Identify which cell holds the provided text, then report its [X, Y] central coordinate. 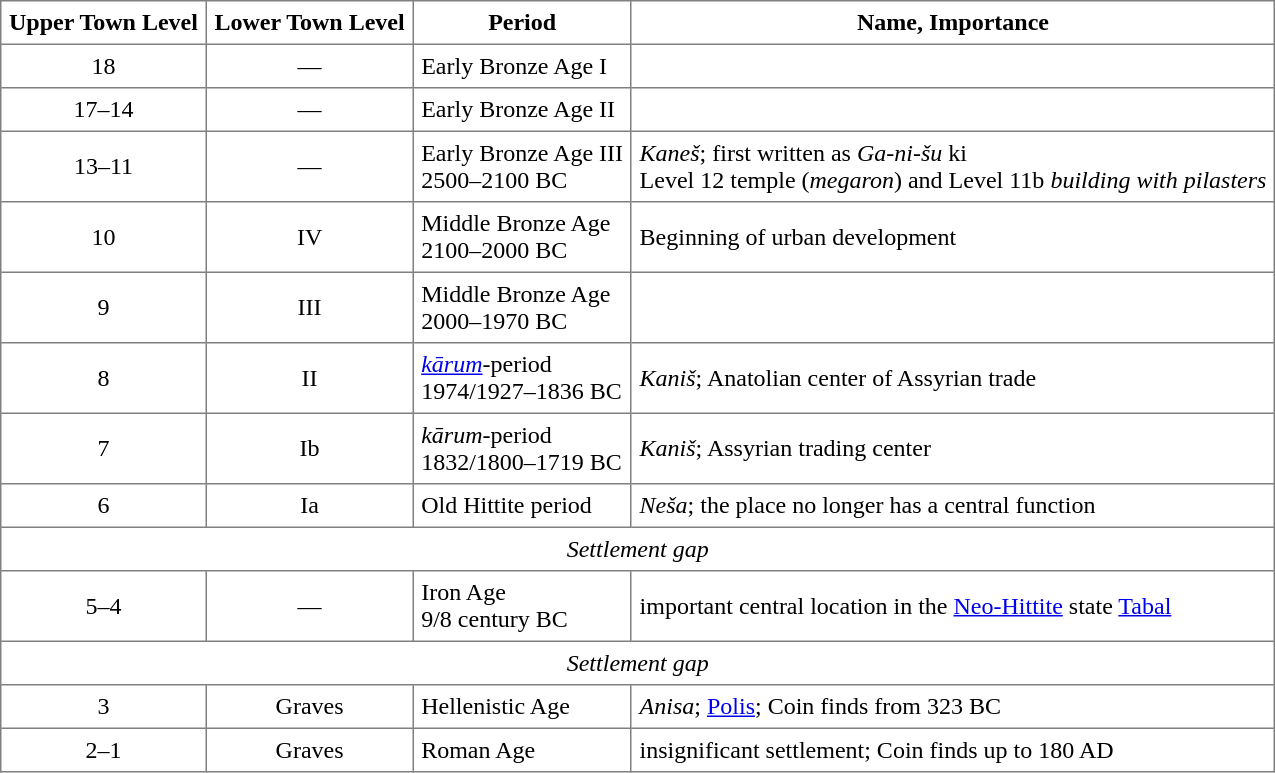
Kaniš; Anatolian center of Assyrian trade [952, 378]
Kaneš; first written as Ga-ni-šu kiLevel 12 temple (megaron) and Level 11b building with pilasters [952, 166]
Middle Bronze Age2000–1970 BC [522, 307]
Ia [310, 506]
7 [104, 448]
18 [104, 66]
III [310, 307]
Name, Importance [952, 23]
13–11 [104, 166]
Neša; the place no longer has a central function [952, 506]
Period [522, 23]
kārum-period1832/1800–1719 BC [522, 448]
II [310, 378]
Middle Bronze Age2100–2000 BC [522, 237]
Ib [310, 448]
Hellenistic Age [522, 707]
insignificant settlement; Coin finds up to 180 AD [952, 750]
17–14 [104, 110]
Early Bronze Age III2500–2100 BC [522, 166]
kārum-period1974/1927–1836 BC [522, 378]
Iron Age9/8 century BC [522, 606]
Early Bronze Age II [522, 110]
Lower Town Level [310, 23]
Roman Age [522, 750]
Anisa; Polis; Coin finds from 323 BC [952, 707]
3 [104, 707]
Beginning of urban development [952, 237]
Early Bronze Age I [522, 66]
9 [104, 307]
6 [104, 506]
important central location in the Neo-Hittite state Tabal [952, 606]
5–4 [104, 606]
Kaniš; Assyrian trading center [952, 448]
8 [104, 378]
Old Hittite period [522, 506]
2–1 [104, 750]
IV [310, 237]
Upper Town Level [104, 23]
10 [104, 237]
